Extract the [X, Y] coordinate from the center of the cell holding the provided text.  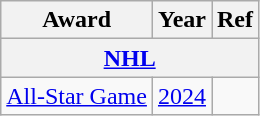
Award [77, 20]
All-Star Game [77, 96]
Year [182, 20]
NHL [130, 58]
2024 [182, 96]
Ref [236, 20]
